Find where the given text appears and provide that cell's center as (x, y) coordinate. 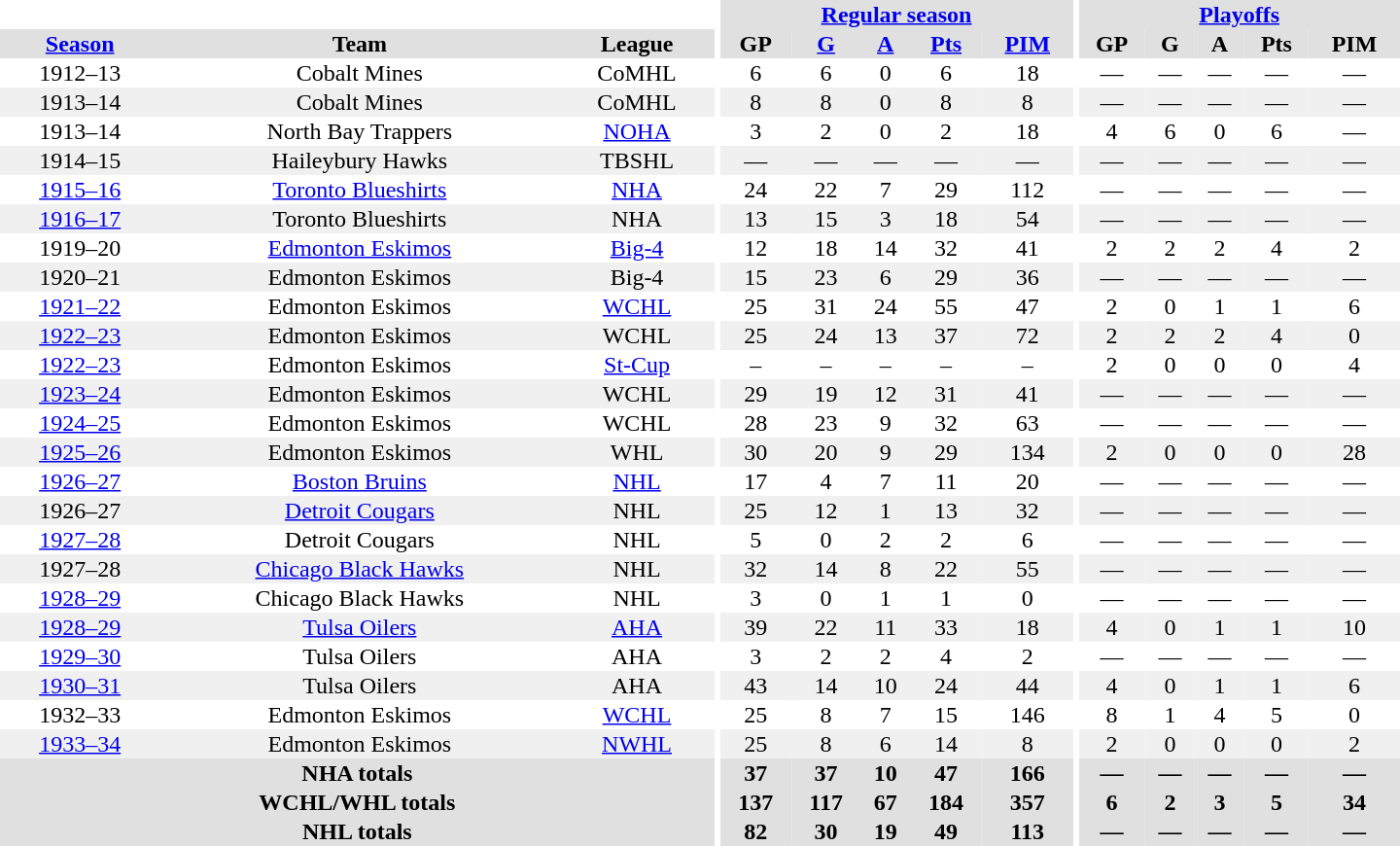
NHA totals (358, 773)
166 (1028, 773)
67 (885, 802)
NHL totals (358, 831)
1916–17 (80, 219)
117 (826, 802)
North Bay Trappers (360, 131)
1929–30 (80, 656)
Boston Bruins (360, 481)
1933–34 (80, 744)
WCHL/WHL totals (358, 802)
1912–13 (80, 73)
1914–15 (80, 160)
113 (1028, 831)
Haileybury Hawks (360, 160)
1932–33 (80, 715)
357 (1028, 802)
82 (755, 831)
17 (755, 481)
72 (1028, 335)
WHL (636, 452)
Regular season (896, 15)
TBSHL (636, 160)
1923–24 (80, 394)
54 (1028, 219)
Team (360, 44)
Season (80, 44)
1921–22 (80, 306)
39 (755, 627)
1930–31 (80, 686)
St-Cup (636, 365)
36 (1028, 277)
184 (946, 802)
NWHL (636, 744)
NOHA (636, 131)
1915–16 (80, 190)
33 (946, 627)
34 (1354, 802)
49 (946, 831)
63 (1028, 423)
1919–20 (80, 248)
44 (1028, 686)
134 (1028, 452)
112 (1028, 190)
1925–26 (80, 452)
137 (755, 802)
146 (1028, 715)
1924–25 (80, 423)
League (636, 44)
Playoffs (1239, 15)
43 (755, 686)
1920–21 (80, 277)
